Determine the [x, y] coordinate at the center of the cell enclosing the given text.  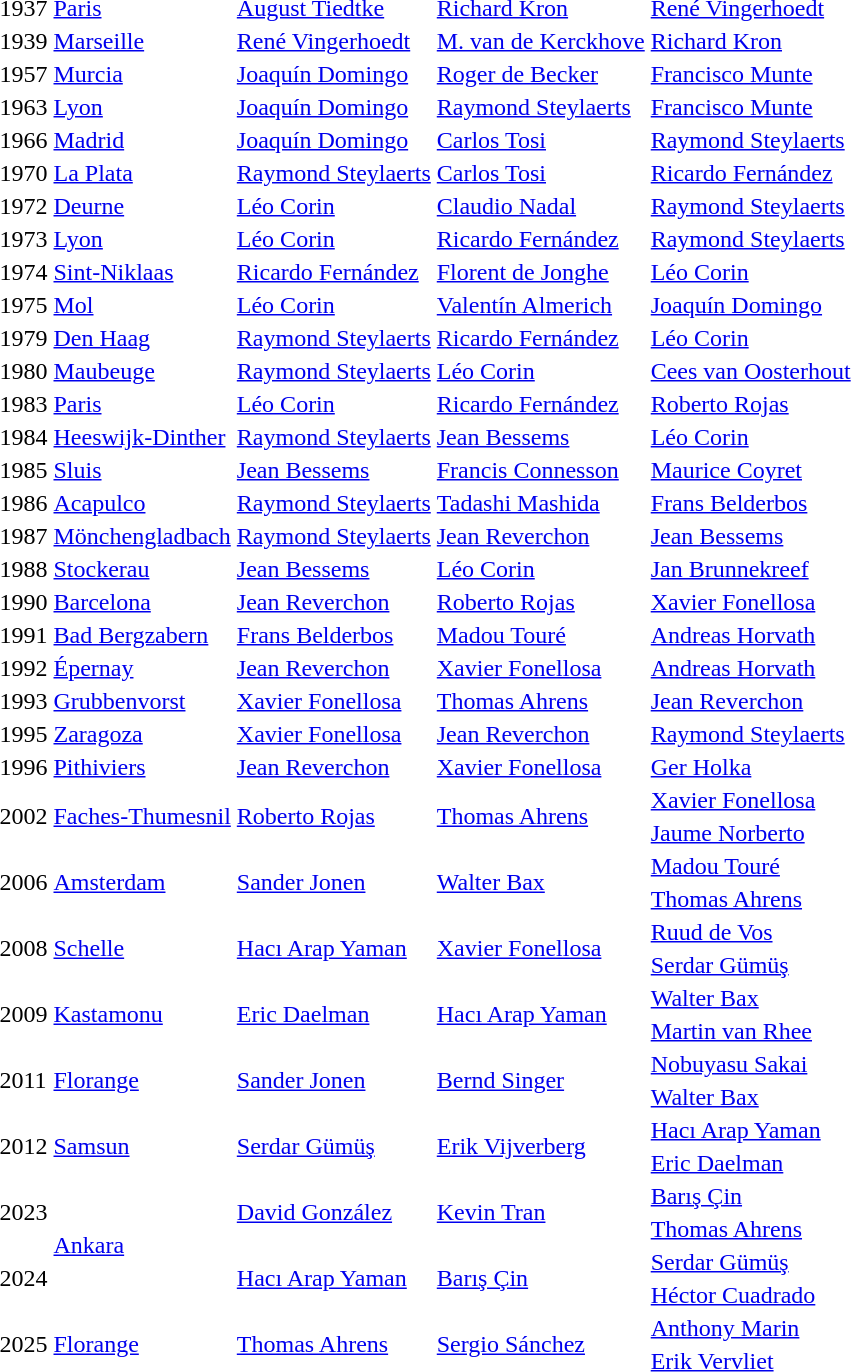
Erik Vijverberg [540, 1146]
Barış Çin [540, 1278]
Valentín Almerich [540, 305]
Faches-Thumesnil [142, 816]
Claudio Nadal [540, 206]
Frans Belderbos [334, 635]
Kastamonu [142, 1014]
Grubbenvorst [142, 701]
Bad Bergzabern [142, 635]
Samsun [142, 1146]
Roger de Becker [540, 74]
Pithiviers [142, 767]
Bernd Singer [540, 1080]
Madrid [142, 140]
La Plata [142, 173]
Den Haag [142, 338]
Murcia [142, 74]
Sluis [142, 470]
Mönchengladbach [142, 536]
Acapulco [142, 503]
Kevin Tran [540, 1212]
Sint-Niklaas [142, 272]
Marseille [142, 41]
Deurne [142, 206]
Walter Bax [540, 882]
Stockerau [142, 569]
Madou Touré [540, 635]
Zaragoza [142, 734]
David González [334, 1212]
Florange [142, 1080]
Francis Connesson [540, 470]
Florent de Jonghe [540, 272]
Mol [142, 305]
Serdar Gümüş [334, 1146]
M. van de Kerckhove [540, 41]
Ankara [142, 1246]
Amsterdam [142, 882]
Heeswijk-Dinther [142, 437]
Paris [142, 404]
Épernay [142, 668]
Schelle [142, 948]
Tadashi Mashida [540, 503]
Eric Daelman [334, 1014]
Maubeuge [142, 371]
Barcelona [142, 602]
René Vingerhoedt [334, 41]
